Output the [x, y] coordinate of the center of the cell containing the given text.  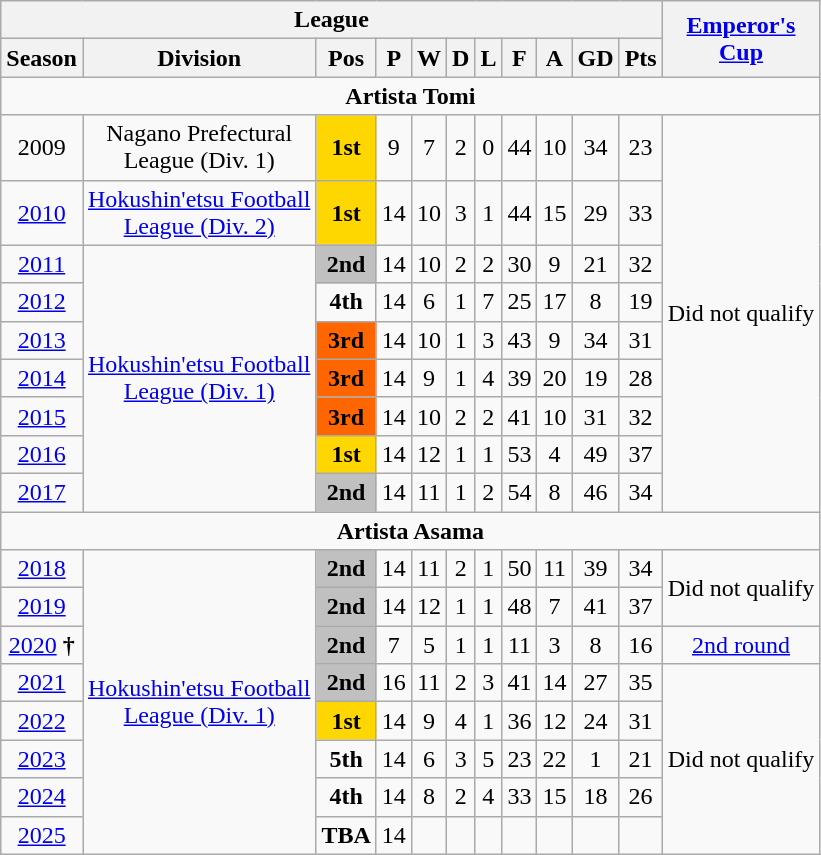
F [520, 58]
30 [520, 264]
A [554, 58]
49 [596, 454]
2017 [42, 492]
2020 † [42, 645]
D [460, 58]
P [394, 58]
2025 [42, 835]
League [332, 20]
18 [596, 797]
W [428, 58]
2024 [42, 797]
35 [640, 683]
Season [42, 58]
36 [520, 721]
2014 [42, 378]
Pos [346, 58]
2011 [42, 264]
Artista Asama [410, 531]
Hokushin'etsu Football League (Div. 2) [198, 212]
Division [198, 58]
2012 [42, 302]
2018 [42, 569]
2021 [42, 683]
25 [520, 302]
29 [596, 212]
22 [554, 759]
24 [596, 721]
2015 [42, 416]
48 [520, 607]
28 [640, 378]
2009 [42, 148]
20 [554, 378]
17 [554, 302]
50 [520, 569]
0 [488, 148]
2010 [42, 212]
Nagano Prefectural League (Div. 1) [198, 148]
26 [640, 797]
2022 [42, 721]
27 [596, 683]
2013 [42, 340]
2019 [42, 607]
L [488, 58]
54 [520, 492]
53 [520, 454]
2016 [42, 454]
Pts [640, 58]
43 [520, 340]
Artista Tomi [410, 96]
2nd round [741, 645]
GD [596, 58]
46 [596, 492]
2023 [42, 759]
5th [346, 759]
TBA [346, 835]
Emperor'sCup [741, 39]
